Return [x, y] of the center of cell containing provided text 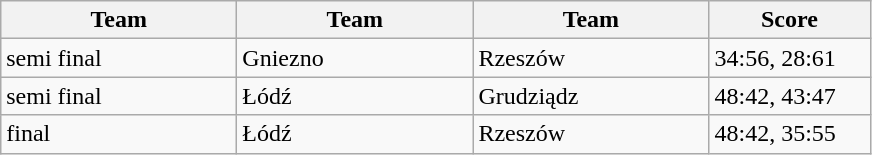
Gniezno [355, 58]
Grudziądz [591, 96]
34:56, 28:61 [790, 58]
final [119, 134]
Score [790, 20]
48:42, 35:55 [790, 134]
48:42, 43:47 [790, 96]
